Scan for the cell matching the given text and deliver its (x, y) coordinate at center. 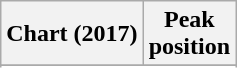
Peakposition (189, 34)
Chart (2017) (72, 34)
